Detect which cell encompasses the target text, then output its (X, Y) center coordinate. 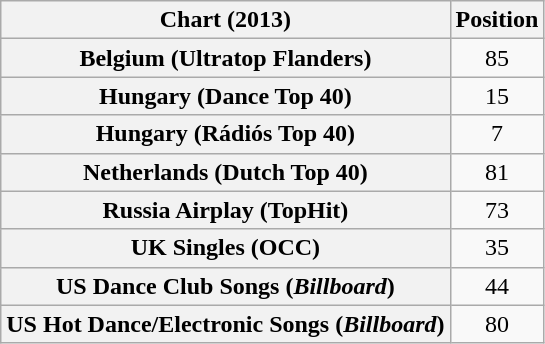
80 (497, 324)
US Dance Club Songs (Billboard) (226, 286)
85 (497, 58)
7 (497, 134)
81 (497, 172)
Chart (2013) (226, 20)
Belgium (Ultratop Flanders) (226, 58)
Netherlands (Dutch Top 40) (226, 172)
73 (497, 210)
Hungary (Rádiós Top 40) (226, 134)
44 (497, 286)
35 (497, 248)
15 (497, 96)
Hungary (Dance Top 40) (226, 96)
Russia Airplay (TopHit) (226, 210)
US Hot Dance/Electronic Songs (Billboard) (226, 324)
Position (497, 20)
UK Singles (OCC) (226, 248)
